Extract the [x, y] coordinate from the center of the cell holding the provided text.  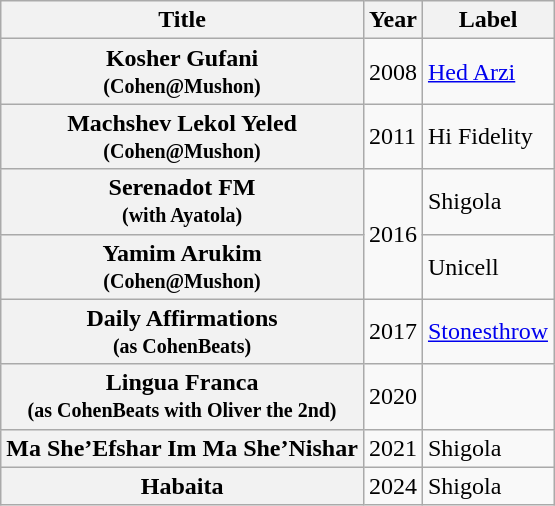
Serenadot FM(with Ayatola) [182, 202]
Machshev Lekol Yeled(Cohen@Mushon) [182, 136]
Ma She’Efshar Im Ma She’Nishar [182, 448]
2021 [392, 448]
2008 [392, 72]
2011 [392, 136]
Hed Arzi [488, 72]
Hi Fidelity [488, 136]
Label [488, 20]
2024 [392, 486]
2016 [392, 234]
Habaita [182, 486]
Yamim Arukim(Cohen@Mushon) [182, 266]
2017 [392, 332]
2020 [392, 396]
Unicell [488, 266]
Lingua Franca(as CohenBeats with Oliver the 2nd) [182, 396]
Kosher Gufani(Cohen@Mushon) [182, 72]
Title [182, 20]
Daily Affirmations(as CohenBeats) [182, 332]
Year [392, 20]
Stonesthrow [488, 332]
